Identify which cell holds the provided text, then report its [X, Y] central coordinate. 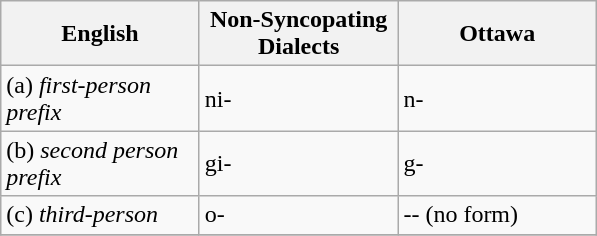
(a) first-person prefix [100, 98]
English [100, 34]
o- [298, 215]
ni- [298, 98]
gi- [298, 164]
(c) third-person [100, 215]
Ottawa [498, 34]
n- [498, 98]
g- [498, 164]
-- (no form) [498, 215]
(b) second person prefix [100, 164]
Non-Syncopating Dialects [298, 34]
